Output the [x, y] coordinate of the center of the cell containing the given text.  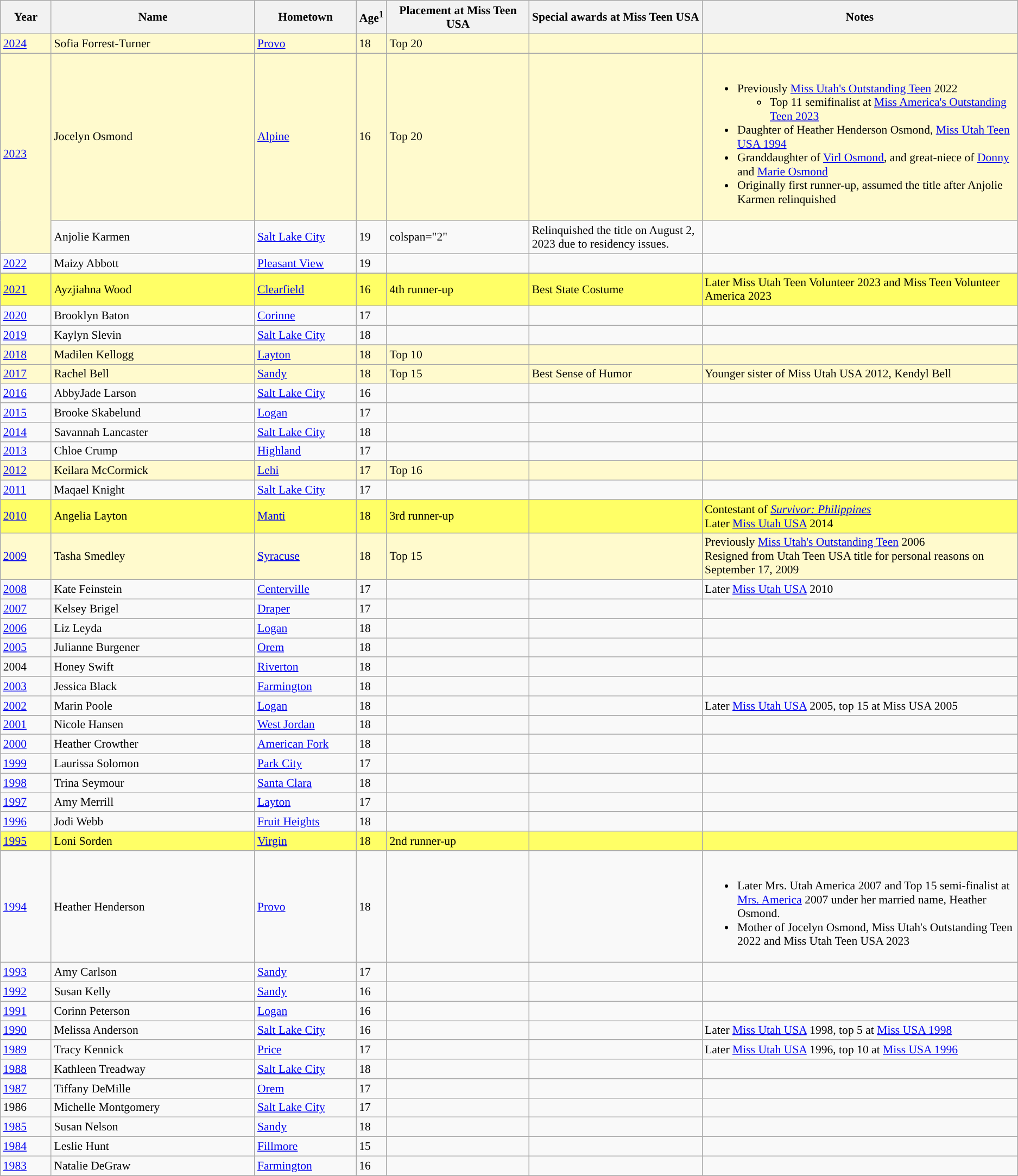
Maqael Knight [153, 490]
Jodi Webb [153, 822]
Contestant of Survivor: PhilippinesLater Miss Utah USA 2014 [860, 516]
Madilen Kellogg [153, 355]
2010 [26, 516]
Kelsey Brigel [153, 609]
Jocelyn Osmond [153, 137]
Melissa Anderson [153, 1030]
Highland [305, 451]
2018 [26, 355]
1984 [26, 1147]
Corinn Peterson [153, 1011]
1990 [26, 1030]
1985 [26, 1127]
Draper [305, 609]
Later Miss Utah Teen Volunteer 2023 and Miss Teen Volunteer America 2023 [860, 290]
Later Miss Utah USA 1998, top 5 at Miss USA 1998 [860, 1030]
Top 16 [458, 471]
1995 [26, 841]
1992 [26, 992]
2020 [26, 316]
Brooklyn Baton [153, 316]
2006 [26, 628]
Tiffany DeMille [153, 1089]
Chloe Crump [153, 451]
2015 [26, 413]
Special awards at Miss Teen USA [616, 17]
Riverton [305, 667]
1996 [26, 822]
Notes [860, 17]
Top 10 [458, 355]
Maizy Abbott [153, 263]
2019 [26, 336]
Alpine [305, 137]
4th runner-up [458, 290]
2011 [26, 490]
2004 [26, 667]
Manti [305, 516]
Tasha Smedley [153, 556]
3rd runner-up [458, 516]
Best State Costume [616, 290]
2000 [26, 744]
Loni Sorden [153, 841]
Susan Kelly [153, 992]
Savannah Lancaster [153, 432]
Michelle Montgomery [153, 1108]
Kate Feinstein [153, 590]
1993 [26, 972]
Fruit Heights [305, 822]
Marin Poole [153, 706]
Leslie Hunt [153, 1147]
1989 [26, 1050]
Pleasant View [305, 263]
Later Miss Utah USA 2010 [860, 590]
Younger sister of Miss Utah USA 2012, Kendyl Bell [860, 374]
2nd runner-up [458, 841]
Previously Miss Utah's Outstanding Teen 2006Resigned from Utah Teen USA title for personal reasons on September 17, 2009 [860, 556]
2023 [26, 153]
Santa Clara [305, 783]
Amy Carlson [153, 972]
Clearfield [305, 290]
Lehi [305, 471]
colspan="2" [458, 237]
Corinne [305, 316]
2007 [26, 609]
Hometown [305, 17]
Later Miss Utah USA 2005, top 15 at Miss USA 2005 [860, 706]
Heather Henderson [153, 907]
Later Miss Utah USA 1996, top 10 at Miss USA 1996 [860, 1050]
2009 [26, 556]
Tracy Kennick [153, 1050]
1994 [26, 907]
Price [305, 1050]
Susan Nelson [153, 1127]
Kaylyn Slevin [153, 336]
1987 [26, 1089]
Rachel Bell [153, 374]
2005 [26, 648]
2013 [26, 451]
Anjolie Karmen [153, 237]
15 [371, 1147]
2021 [26, 290]
Laurissa Solomon [153, 764]
Ayzjiahna Wood [153, 290]
Syracuse [305, 556]
Relinquished the title on August 2, 2023 due to residency issues. [616, 237]
Year [26, 17]
Brooke Skabelund [153, 413]
2017 [26, 374]
2008 [26, 590]
Jessica Black [153, 686]
Kathleen Treadway [153, 1069]
2003 [26, 686]
1999 [26, 764]
Virgin [305, 841]
Julianne Burgener [153, 648]
2002 [26, 706]
Honey Swift [153, 667]
1997 [26, 802]
Amy Merrill [153, 802]
Fillmore [305, 1147]
Sofia Forrest-Turner [153, 43]
1991 [26, 1011]
Placement at Miss Teen USA [458, 17]
Park City [305, 764]
1998 [26, 783]
Angelia Layton [153, 516]
Natalie DeGraw [153, 1166]
Liz Leyda [153, 628]
Trina Seymour [153, 783]
2016 [26, 394]
West Jordan [305, 725]
Age1 [371, 17]
Nicole Hansen [153, 725]
Heather Crowther [153, 744]
2001 [26, 725]
2014 [26, 432]
Name [153, 17]
1986 [26, 1108]
2022 [26, 263]
AbbyJade Larson [153, 394]
American Fork [305, 744]
2024 [26, 43]
2012 [26, 471]
1988 [26, 1069]
Best Sense of Humor [616, 374]
Keilara McCormick [153, 471]
Centerville [305, 590]
1983 [26, 1166]
